Detect which cell encompasses the target text, then output its [X, Y] center coordinate. 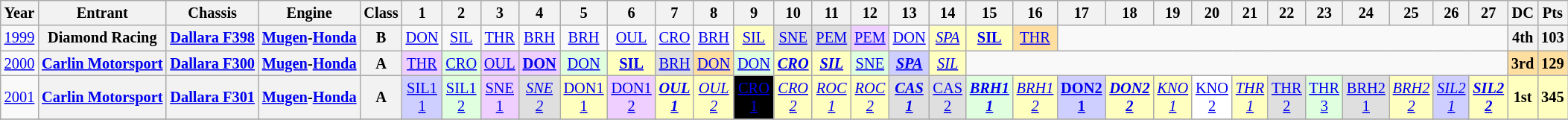
DON22 [1129, 97]
3 [500, 13]
6 [632, 13]
129 [1552, 63]
Dallara F398 [212, 38]
SIL22 [1488, 97]
9 [754, 13]
4th [1523, 38]
OUL2 [714, 97]
Diamond Racing [102, 38]
1999 [19, 38]
Class [381, 13]
BRH11 [989, 97]
DC [1523, 13]
2000 [19, 63]
103 [1552, 38]
15 [989, 13]
THR2 [1286, 97]
Dallara F301 [212, 97]
CAS1 [910, 97]
KNO1 [1172, 97]
21 [1250, 13]
23 [1324, 13]
SNE1 [500, 97]
Chassis [212, 13]
16 [1035, 13]
SIL12 [461, 97]
20 [1212, 13]
345 [1552, 97]
7 [675, 13]
DON21 [1082, 97]
25 [1412, 13]
OUL1 [675, 97]
Entrant [102, 13]
27 [1488, 13]
3rd [1523, 63]
ROC2 [870, 97]
Year [19, 13]
CRO2 [793, 97]
13 [910, 13]
KNO2 [1212, 97]
22 [1286, 13]
SNE2 [539, 97]
10 [793, 13]
SIL11 [422, 97]
26 [1451, 13]
11 [831, 13]
17 [1082, 13]
THR3 [1324, 97]
SIL21 [1451, 97]
ROC1 [831, 97]
24 [1366, 13]
Engine [310, 13]
2001 [19, 97]
BRH21 [1366, 97]
BRH22 [1412, 97]
CAS2 [948, 97]
1st [1523, 97]
THR1 [1250, 97]
Dallara F300 [212, 63]
12 [870, 13]
BRH12 [1035, 97]
19 [1172, 13]
DON11 [584, 97]
2 [461, 13]
18 [1129, 13]
4 [539, 13]
CRO1 [754, 97]
DON12 [632, 97]
5 [584, 13]
8 [714, 13]
14 [948, 13]
Pts [1552, 13]
B [381, 38]
1 [422, 13]
